Determine the (X, Y) coordinate at the center of the cell enclosing the given text.  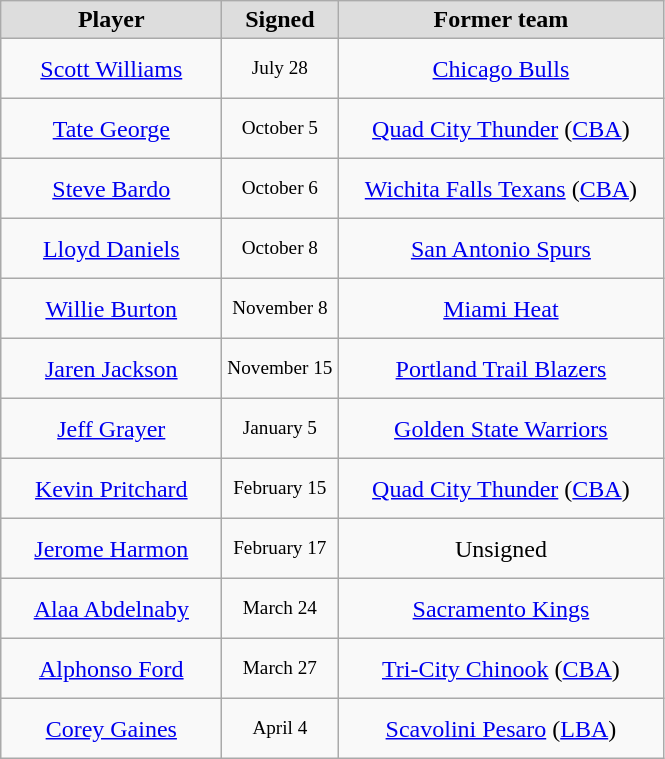
Golden State Warriors (501, 429)
January 5 (280, 429)
Wichita Falls Texans (CBA) (501, 189)
March 27 (280, 669)
October 5 (280, 129)
Unsigned (501, 549)
July 28 (280, 69)
February 15 (280, 489)
Jaren Jackson (112, 369)
November 15 (280, 369)
April 4 (280, 729)
October 8 (280, 249)
Lloyd Daniels (112, 249)
November 8 (280, 309)
Former team (501, 20)
Tri-City Chinook (CBA) (501, 669)
Tate George (112, 129)
Willie Burton (112, 309)
Scott Williams (112, 69)
Jeff Grayer (112, 429)
Alphonso Ford (112, 669)
Scavolini Pesaro (LBA) (501, 729)
Jerome Harmon (112, 549)
Miami Heat (501, 309)
October 6 (280, 189)
Player (112, 20)
Corey Gaines (112, 729)
Sacramento Kings (501, 609)
Chicago Bulls (501, 69)
Alaa Abdelnaby (112, 609)
Steve Bardo (112, 189)
Portland Trail Blazers (501, 369)
Signed (280, 20)
Kevin Pritchard (112, 489)
March 24 (280, 609)
San Antonio Spurs (501, 249)
February 17 (280, 549)
